Identify which cell holds the provided text, then report its (X, Y) central coordinate. 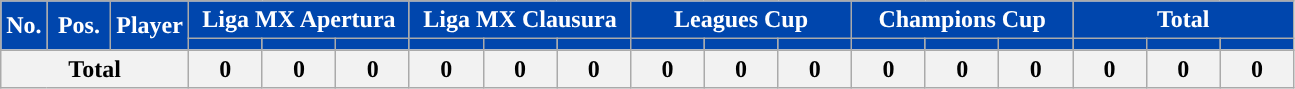
Player (150, 26)
Liga MX Clausura (520, 20)
Leagues Cup (742, 20)
No. (24, 26)
Pos. (79, 26)
Liga MX Apertura (298, 20)
Champions Cup (962, 20)
